Identify which cell holds the provided text, then report its [X, Y] central coordinate. 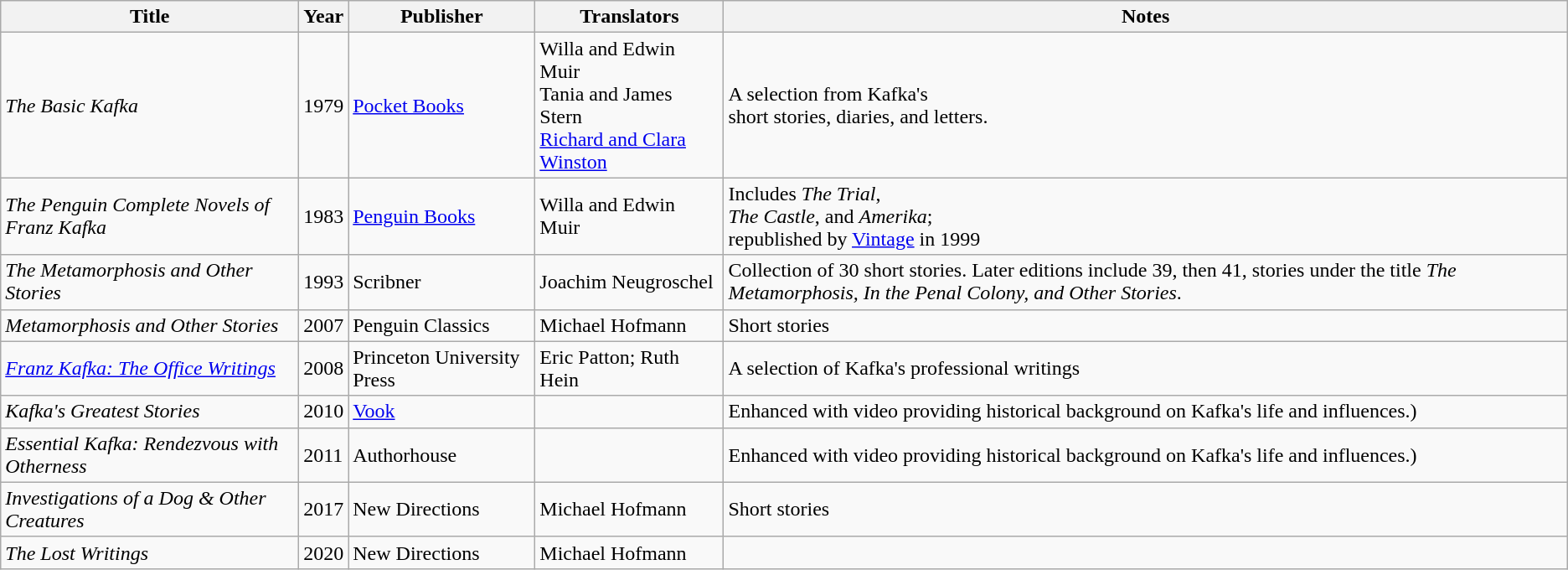
2008 [323, 369]
Scribner [442, 282]
Pocket Books [442, 106]
2010 [323, 412]
2020 [323, 552]
2007 [323, 325]
Willa and Edwin MuirTania and James SternRichard and Clara Winston [630, 106]
1993 [323, 282]
Vook [442, 412]
1979 [323, 106]
The Lost Writings [150, 552]
Notes [1146, 17]
2011 [323, 454]
Joachim Neugroschel [630, 282]
The Metamorphosis and Other Stories [150, 282]
Translators [630, 17]
Title [150, 17]
Metamorphosis and Other Stories [150, 325]
Investigations of a Dog & Other Creatures [150, 510]
Publisher [442, 17]
1983 [323, 216]
The Basic Kafka [150, 106]
Princeton University Press [442, 369]
Willa and Edwin Muir [630, 216]
The Penguin Complete Novels of Franz Kafka [150, 216]
Includes The Trial,The Castle, and Amerika;republished by Vintage in 1999 [1146, 216]
Kafka's Greatest Stories [150, 412]
A selection from Kafka'sshort stories, diaries, and letters. [1146, 106]
Franz Kafka: The Office Writings [150, 369]
Authorhouse [442, 454]
Penguin Books [442, 216]
2017 [323, 510]
Essential Kafka: Rendezvous with Otherness [150, 454]
Penguin Classics [442, 325]
Eric Patton; Ruth Hein [630, 369]
A selection of Kafka's professional writings [1146, 369]
Year [323, 17]
